Search for the cell housing the specified text and yield its (X, Y) center coordinate. 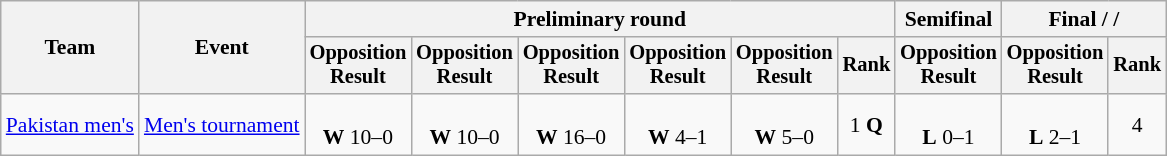
W 4–1 (678, 124)
Men's tournament (222, 124)
W 16–0 (572, 124)
4 (1137, 124)
Semifinal (948, 19)
Final / / (1084, 19)
Preliminary round (600, 19)
L 2–1 (1056, 124)
Pakistan men's (70, 124)
L 0–1 (948, 124)
Event (222, 48)
Team (70, 48)
1 Q (867, 124)
W 5–0 (784, 124)
